Scan for the cell matching the given text and deliver its [X, Y] coordinate at center. 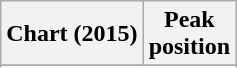
Chart (2015) [72, 34]
Peakposition [189, 34]
